Return the (X, Y) coordinate for the center point of the cell that contains the specified text.  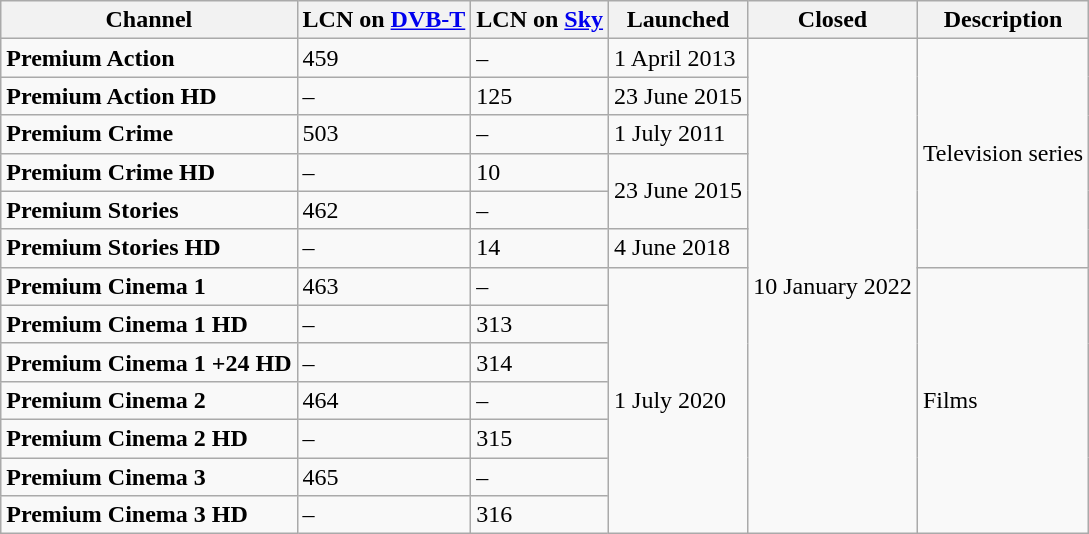
315 (540, 438)
462 (384, 210)
Premium Stories (149, 210)
Premium Action (149, 58)
313 (540, 324)
464 (384, 400)
Premium Cinema 3 HD (149, 515)
Closed (833, 20)
Premium Crime (149, 134)
Premium Crime HD (149, 172)
Premium Cinema 2 HD (149, 438)
Premium Cinema 1 +24 HD (149, 362)
1 July 2020 (678, 400)
LCN on Sky (540, 20)
1 July 2011 (678, 134)
10 (540, 172)
Premium Cinema 1 HD (149, 324)
463 (384, 286)
314 (540, 362)
Films (1002, 400)
LCN on DVB-T (384, 20)
125 (540, 96)
Channel (149, 20)
459 (384, 58)
Premium Cinema 3 (149, 477)
1 April 2013 (678, 58)
Launched (678, 20)
465 (384, 477)
Premium Cinema 2 (149, 400)
Premium Cinema 1 (149, 286)
10 January 2022 (833, 286)
14 (540, 248)
316 (540, 515)
Description (1002, 20)
Premium Stories HD (149, 248)
503 (384, 134)
4 June 2018 (678, 248)
Television series (1002, 153)
Premium Action HD (149, 96)
